Output the (X, Y) coordinate of the center of the cell containing the given text.  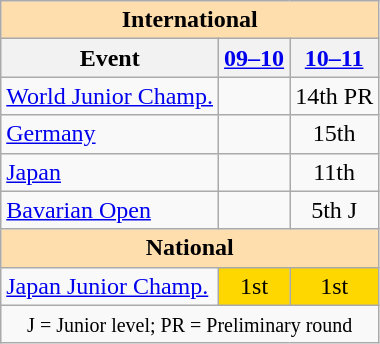
5th J (334, 210)
Germany (110, 134)
Japan Junior Champ. (110, 286)
09–10 (254, 58)
11th (334, 172)
10–11 (334, 58)
14th PR (334, 96)
J = Junior level; PR = Preliminary round (190, 324)
National (190, 248)
International (190, 20)
Event (110, 58)
Bavarian Open (110, 210)
Japan (110, 172)
World Junior Champ. (110, 96)
15th (334, 134)
